Determine the [x, y] coordinate at the center of the cell enclosing the given text.  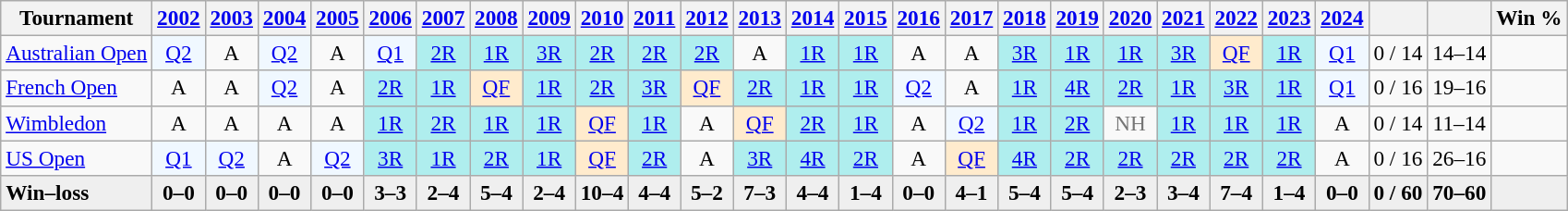
2014 [813, 18]
70–60 [1459, 192]
3–3 [390, 192]
0 / 60 [1398, 192]
7–4 [1236, 192]
2022 [1236, 18]
2010 [602, 18]
2011 [655, 18]
2013 [759, 18]
2020 [1130, 18]
2016 [918, 18]
US Open [77, 157]
2008 [497, 18]
2012 [707, 18]
NH [1130, 123]
2009 [549, 18]
2017 [971, 18]
Win–loss [77, 192]
19–16 [1459, 88]
2007 [443, 18]
26–16 [1459, 157]
11–14 [1459, 123]
2004 [284, 18]
10–4 [602, 192]
French Open [77, 88]
4–1 [971, 192]
2024 [1343, 18]
7–3 [759, 192]
3–4 [1184, 192]
Wimbledon [77, 123]
Tournament [77, 18]
2018 [1025, 18]
2005 [338, 18]
2002 [179, 18]
2–3 [1130, 192]
2021 [1184, 18]
Win % [1529, 18]
14–14 [1459, 53]
2015 [866, 18]
2003 [231, 18]
2019 [1077, 18]
2006 [390, 18]
5–2 [707, 192]
Australian Open [77, 53]
2023 [1289, 18]
